From the cell containing the given text, extract its center point as (X, Y) coordinate. 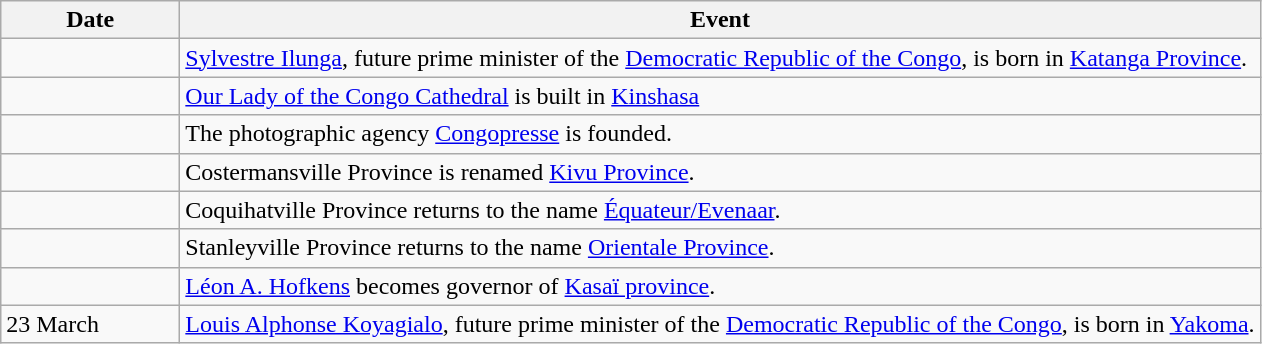
23 March (90, 324)
The photographic agency Congopresse is founded. (720, 134)
Sylvestre Ilunga, future prime minister of the Democratic Republic of the Congo, is born in Katanga Province. (720, 58)
Costermansville Province is renamed Kivu Province. (720, 172)
Léon A. Hofkens becomes governor of Kasaï province. (720, 286)
Our Lady of the Congo Cathedral is built in Kinshasa (720, 96)
Date (90, 20)
Event (720, 20)
Coquihatville Province returns to the name Équateur/Evenaar. (720, 210)
Stanleyville Province returns to the name Orientale Province. (720, 248)
Louis Alphonse Koyagialo, future prime minister of the Democratic Republic of the Congo, is born in Yakoma. (720, 324)
